Determine the (X, Y) coordinate at the center of the cell enclosing the given text.  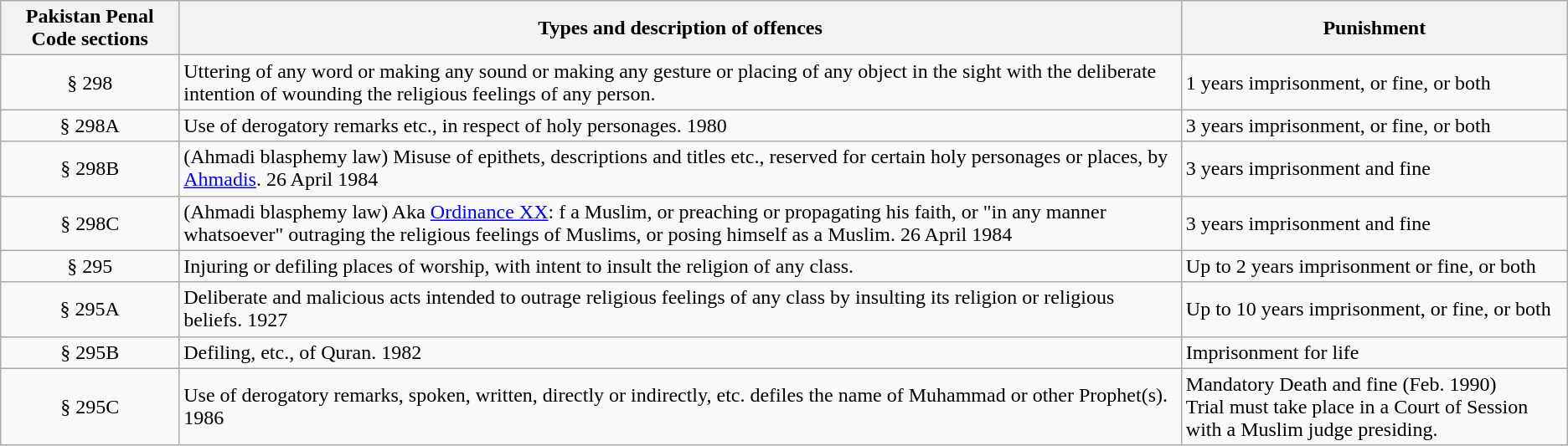
Defiling, etc., of Quran. 1982 (680, 352)
§ 295B (90, 352)
Pakistan Penal Code sections (90, 28)
(Ahmadi blasphemy law) Misuse of epithets, descriptions and titles etc., reserved for certain holy personages or places, by Ahmadis. 26 April 1984 (680, 169)
Use of derogatory remarks etc., in respect of holy personages. 1980 (680, 126)
3 years imprisonment, or fine, or both (1374, 126)
§ 295A (90, 310)
Injuring or defiling places of worship, with intent to insult the religion of any class. (680, 266)
§ 298B (90, 169)
Mandatory Death and fine (Feb. 1990)Trial must take place in a Court of Session with a Muslim judge presiding. (1374, 407)
Types and description of offences (680, 28)
§ 298 (90, 82)
§ 298A (90, 126)
Use of derogatory remarks, spoken, written, directly or indirectly, etc. defiles the name of Muhammad or other Prophet(s). 1986 (680, 407)
Up to 10 years imprisonment, or fine, or both (1374, 310)
Up to 2 years imprisonment or fine, or both (1374, 266)
Deliberate and malicious acts intended to outrage religious feelings of any class by insulting its religion or religious beliefs. 1927 (680, 310)
§ 295 (90, 266)
1 years imprisonment, or fine, or both (1374, 82)
Imprisonment for life (1374, 352)
§ 298C (90, 223)
Punishment (1374, 28)
§ 295C (90, 407)
